Return the (X, Y) coordinate for the center point of the cell that contains the specified text.  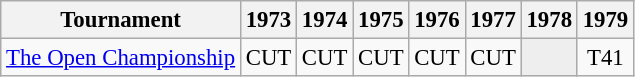
1974 (325, 20)
1975 (381, 20)
T41 (605, 58)
The Open Championship (121, 58)
1976 (437, 20)
1977 (493, 20)
1978 (549, 20)
1973 (268, 20)
Tournament (121, 20)
1979 (605, 20)
